Capture the cell that displays the provided text and extract its (x, y) central coordinate. 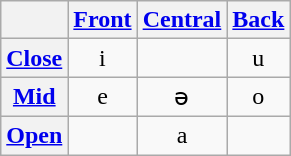
Back (258, 20)
u (258, 58)
Mid (34, 97)
Open (34, 135)
ə (182, 97)
a (182, 135)
o (258, 97)
i (102, 58)
Front (102, 20)
Central (182, 20)
e (102, 97)
Close (34, 58)
